Find where the given text appears and provide that cell's center as (x, y) coordinate. 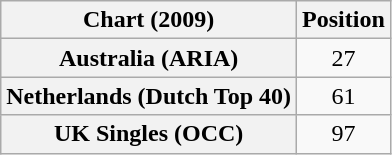
97 (344, 134)
Chart (2009) (149, 20)
Position (344, 20)
Australia (ARIA) (149, 58)
Netherlands (Dutch Top 40) (149, 96)
27 (344, 58)
61 (344, 96)
UK Singles (OCC) (149, 134)
